Search for the cell housing the specified text and yield its [X, Y] center coordinate. 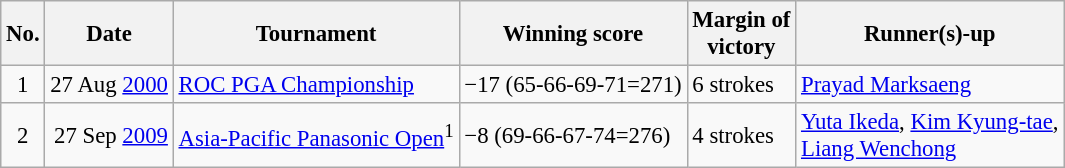
Winning score [573, 34]
1 [23, 85]
−8 (69-66-67-74=276) [573, 136]
2 [23, 136]
ROC PGA Championship [316, 85]
Prayad Marksaeng [930, 85]
−17 (65-66-69-71=271) [573, 85]
27 Sep 2009 [109, 136]
6 strokes [742, 85]
Margin ofvictory [742, 34]
Runner(s)-up [930, 34]
27 Aug 2000 [109, 85]
4 strokes [742, 136]
Asia-Pacific Panasonic Open1 [316, 136]
Yuta Ikeda, Kim Kyung-tae, Liang Wenchong [930, 136]
Date [109, 34]
Tournament [316, 34]
No. [23, 34]
